From the cell containing the given text, extract its center point as [X, Y] coordinate. 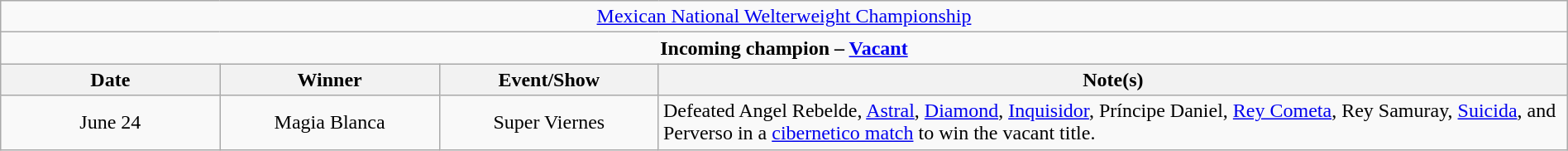
Incoming champion – Vacant [784, 48]
Mexican National Welterweight Championship [784, 17]
Date [111, 80]
Note(s) [1113, 80]
Winner [329, 80]
Event/Show [549, 80]
Super Viernes [549, 123]
Magia Blanca [329, 123]
June 24 [111, 123]
